For the text-containing cell, return its midpoint in [x, y] coordinate format. 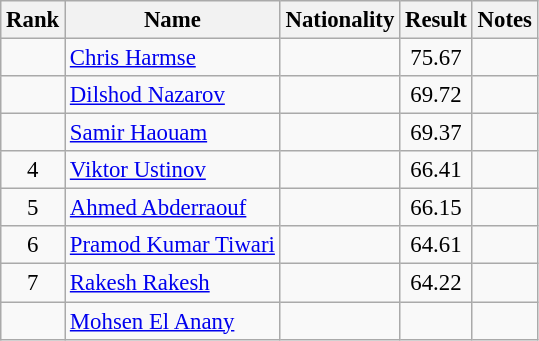
6 [33, 245]
Name [173, 20]
Viktor Ustinov [173, 170]
Samir Haouam [173, 133]
Chris Harmse [173, 58]
Nationality [340, 20]
75.67 [436, 58]
5 [33, 208]
Notes [504, 20]
69.72 [436, 95]
Mohsen El Anany [173, 321]
64.22 [436, 283]
66.15 [436, 208]
4 [33, 170]
Rakesh Rakesh [173, 283]
66.41 [436, 170]
Rank [33, 20]
Result [436, 20]
Pramod Kumar Tiwari [173, 245]
Dilshod Nazarov [173, 95]
Ahmed Abderraouf [173, 208]
64.61 [436, 245]
69.37 [436, 133]
7 [33, 283]
